Extract the (X, Y) coordinate from the center of the cell holding the provided text.  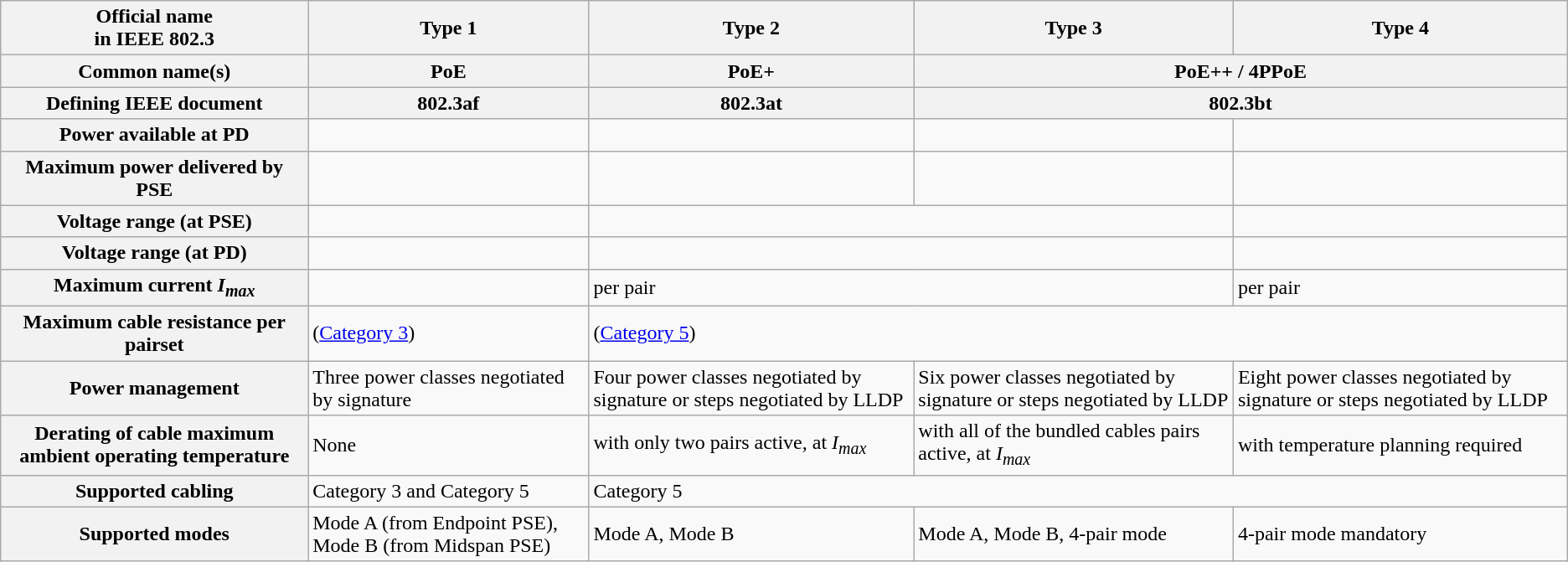
Common name(s) (154, 71)
Supported modes (154, 534)
Three power classes negotiated by signature (449, 389)
PoE++ / 4PPoE (1240, 71)
Supported cabling (154, 491)
Mode A (from Endpoint PSE), Mode B (from Midspan PSE) (449, 534)
Eight power classes negotiated by signature or steps negotiated by LLDP (1400, 389)
Official namein IEEE 802.3 (154, 28)
Derating of cable maximum ambient operating temperature (154, 446)
Type 3 (1074, 28)
Category 3 and Category 5 (449, 491)
with only two pairs active, at Imax (751, 446)
Maximum power delivered by PSE (154, 178)
Power available at PD (154, 135)
Type 1 (449, 28)
Four power classes negotiated by signature or steps negotiated by LLDP (751, 389)
Mode A, Mode B, 4-pair mode (1074, 534)
with all of the bundled cables pairs active, at Imax (1074, 446)
Type 4 (1400, 28)
None (449, 446)
802.3at (751, 103)
Type 2 (751, 28)
Six power classes negotiated by signature or steps negotiated by LLDP (1074, 389)
802.3af (449, 103)
4-pair mode mandatory (1400, 534)
Power management (154, 389)
Mode A, Mode B (751, 534)
Maximum cable resistance per pairset (154, 333)
Voltage range (at PD) (154, 253)
(Category 5) (1078, 333)
(Category 3) (449, 333)
Voltage range (at PSE) (154, 221)
Category 5 (1078, 491)
with temperature planning required (1400, 446)
Defining IEEE document (154, 103)
802.3bt (1240, 103)
PoE+ (751, 71)
PoE (449, 71)
Maximum current Imax (154, 287)
